Determine the (x, y) coordinate at the center of the cell enclosing the given text.  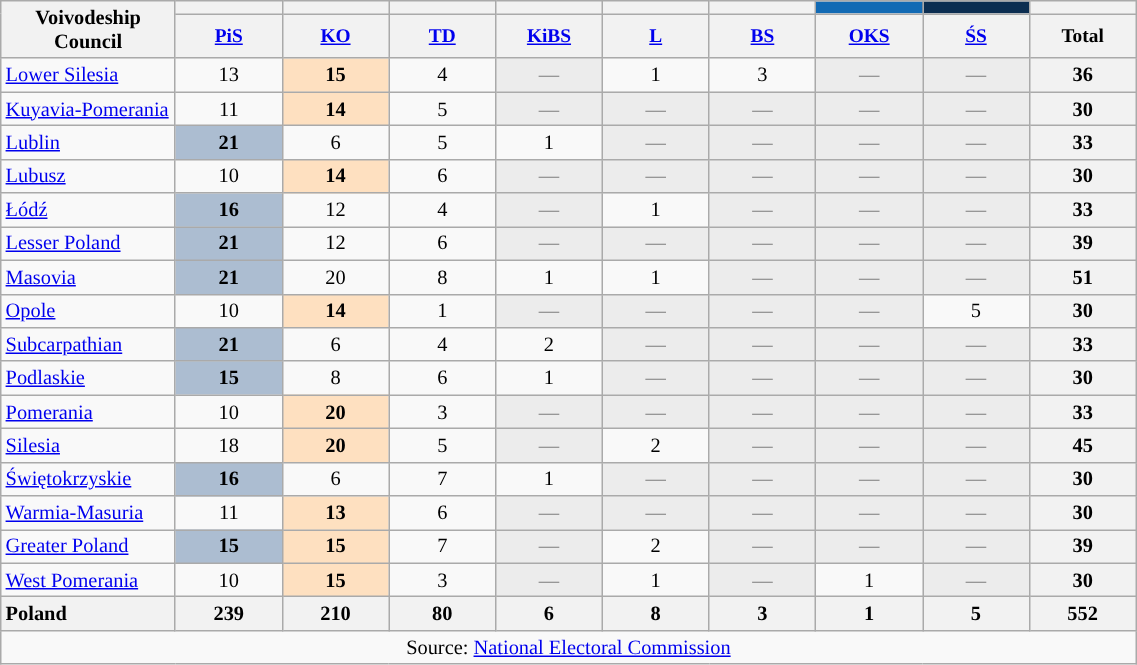
Source: National Electoral Commission (568, 647)
OKS (870, 36)
Lesser Poland (88, 243)
KiBS (550, 36)
Poland (88, 613)
KO (336, 36)
Silesia (88, 445)
Warmia-Masuria (88, 513)
Łódź (88, 210)
ŚS (976, 36)
552 (1082, 613)
45 (1082, 445)
210 (336, 613)
18 (228, 445)
West Pomerania (88, 580)
Lublin (88, 142)
Opole (88, 311)
VoivodeshipCouncil (88, 29)
Lubusz (88, 176)
Greater Poland (88, 546)
239 (228, 613)
36 (1082, 75)
80 (442, 613)
Subcarpathian (88, 344)
BS (762, 36)
Lower Silesia (88, 75)
Masovia (88, 277)
51 (1082, 277)
Total (1082, 36)
Kuyavia-Pomerania (88, 109)
Świętokrzyskie (88, 479)
Pomerania (88, 412)
L (656, 36)
PiS (228, 36)
TD (442, 36)
Podlaskie (88, 378)
